Search for the cell housing the specified text and yield its (x, y) center coordinate. 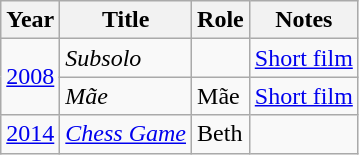
2008 (30, 77)
Beth (221, 134)
2014 (30, 134)
Year (30, 20)
Subsolo (126, 58)
Role (221, 20)
Title (126, 20)
Chess Game (126, 134)
Notes (304, 20)
